Output the (x, y) coordinate of the center of the cell containing the given text.  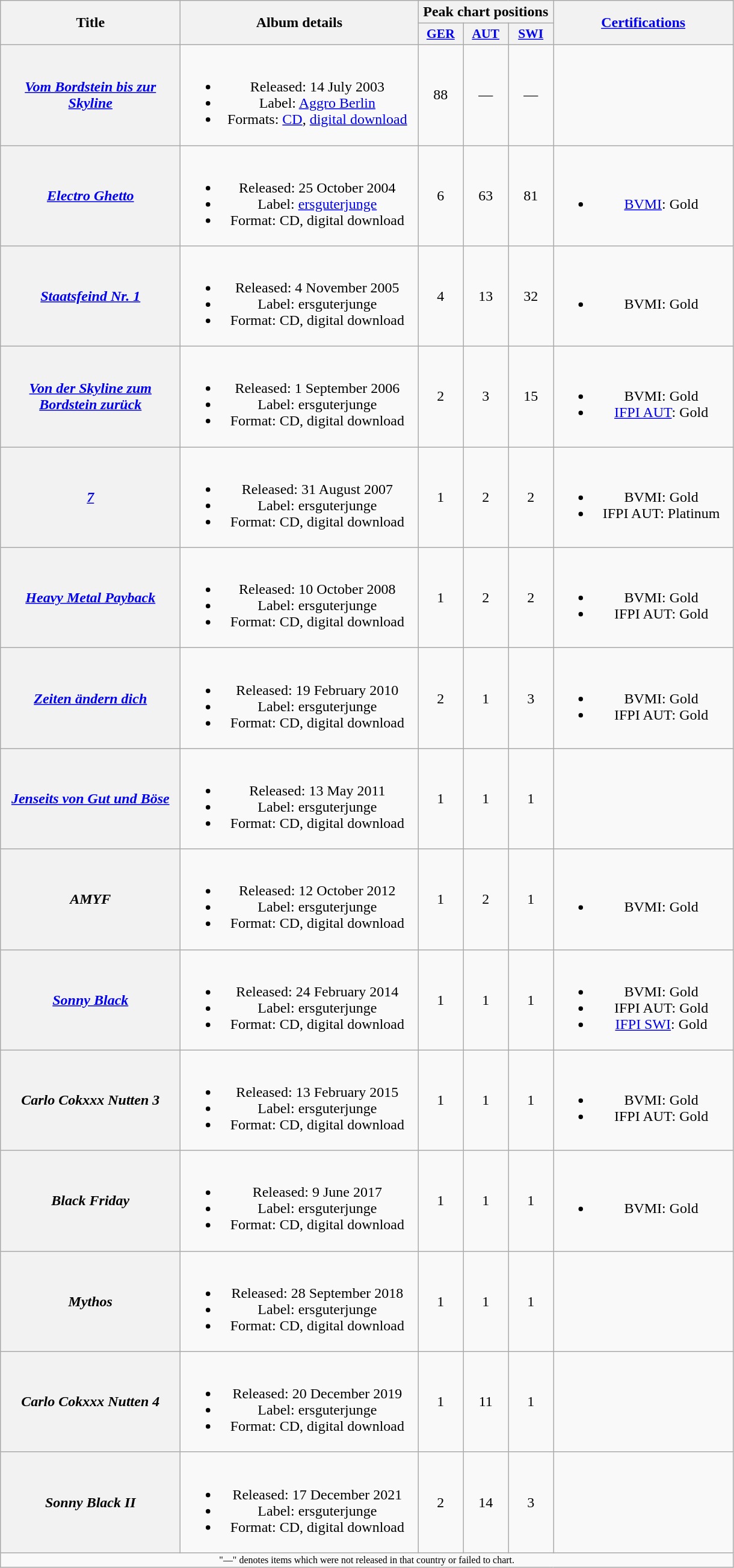
Sonny Black (90, 1000)
11 (486, 1402)
Released: 19 February 2010Label: ersguterjungeFormat: CD, digital download (300, 698)
88 (440, 95)
Released: 28 September 2018Label: ersguterjungeFormat: CD, digital download (300, 1301)
BVMI: GoldIFPI AUT: GoldIFPI SWI: Gold (644, 1000)
GER (440, 34)
Carlo Cokxxx Nutten 3 (90, 1100)
Released: 14 July 2003Label: Aggro BerlinFormats: CD, digital download (300, 95)
Mythos (90, 1301)
7 (90, 497)
Released: 25 October 2004Label: ersguterjungeFormat: CD, digital download (300, 196)
SWI (531, 34)
Von der Skyline zum Bordstein zurück (90, 397)
Released: 12 October 2012Label: ersguterjungeFormat: CD, digital download (300, 899)
Released: 13 February 2015Label: ersguterjungeFormat: CD, digital download (300, 1100)
Black Friday (90, 1201)
14 (486, 1502)
15 (531, 397)
Released: 13 May 2011Label: ersguterjungeFormat: CD, digital download (300, 799)
Carlo Cokxxx Nutten 4 (90, 1402)
Released: 10 October 2008Label: ersguterjungeFormat: CD, digital download (300, 598)
AMYF (90, 899)
81 (531, 196)
Sonny Black II (90, 1502)
Released: 31 August 2007Label: ersguterjungeFormat: CD, digital download (300, 497)
Released: 4 November 2005Label: ersguterjungeFormat: CD, digital download (300, 296)
Released: 24 February 2014Label: ersguterjungeFormat: CD, digital download (300, 1000)
Jenseits von Gut und Böse (90, 799)
6 (440, 196)
Vom Bordstein bis zur Skyline (90, 95)
Zeiten ändern dich (90, 698)
Released: 20 December 2019Label: ersguterjungeFormat: CD, digital download (300, 1402)
Heavy Metal Payback (90, 598)
Released: 17 December 2021Label: ersguterjungeFormat: CD, digital download (300, 1502)
Album details (300, 23)
Staatsfeind Nr. 1 (90, 296)
AUT (486, 34)
Certifications (644, 23)
63 (486, 196)
"—" denotes items which were not released in that country or failed to chart. (367, 1560)
Released: 9 June 2017Label: ersguterjungeFormat: CD, digital download (300, 1201)
4 (440, 296)
Peak chart positions (486, 12)
13 (486, 296)
32 (531, 296)
Title (90, 23)
BVMI: GoldIFPI AUT: Platinum (644, 497)
Released: 1 September 2006Label: ersguterjungeFormat: CD, digital download (300, 397)
Electro Ghetto (90, 196)
